Find where the given text appears and provide that cell's center as (X, Y) coordinate. 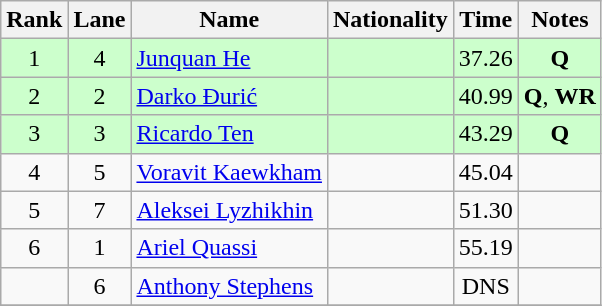
Nationality (390, 20)
Rank (34, 20)
37.26 (486, 58)
Darko Đurić (230, 96)
7 (100, 210)
Ariel Quassi (230, 248)
Aleksei Lyzhikhin (230, 210)
Name (230, 20)
Voravit Kaewkham (230, 172)
43.29 (486, 134)
40.99 (486, 96)
Q, WR (560, 96)
51.30 (486, 210)
Time (486, 20)
Notes (560, 20)
55.19 (486, 248)
Anthony Stephens (230, 286)
Lane (100, 20)
Junquan He (230, 58)
Ricardo Ten (230, 134)
DNS (486, 286)
45.04 (486, 172)
